Provide the (x, y) coordinate of the cell's center where the given text is located.  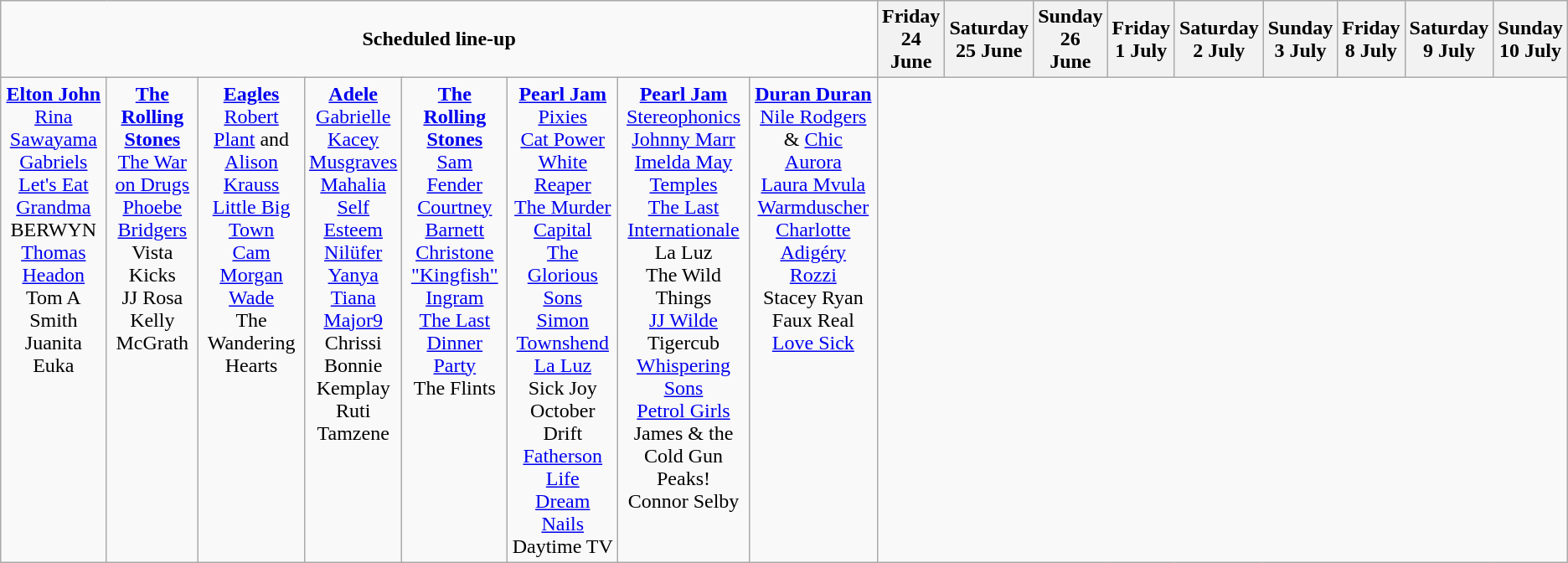
Saturday 2 July (1219, 39)
Scheduled line-up (439, 39)
Pearl JamPixies Cat PowerWhite ReaperThe Murder CapitalThe Glorious SonsSimon TownshendLa LuzSick JoyOctober DriftFathersonLifeDream NailsDaytime TV (563, 320)
Sunday 3 July (1300, 39)
Saturday 9 July (1449, 39)
Friday 24 June (910, 39)
Sunday 26 June (1070, 39)
Elton JohnRina SawayamaGabrielsLet's Eat GrandmaBERWYNThomas HeadonTom A SmithJuanita Euka (54, 320)
EaglesRobert Plant and Alison KraussLittle Big TownCamMorgan WadeThe Wandering Hearts (251, 320)
Friday 8 July (1371, 39)
AdeleGabrielleKacey MusgravesMahaliaSelf EsteemNilüfer YanyaTiana Major9ChrissiBonnie KemplayRutiTamzene (353, 320)
Friday 1 July (1141, 39)
Sunday 10 July (1530, 39)
The Rolling StonesSam FenderCourtney BarnettChristone "Kingfish" IngramThe Last Dinner PartyThe Flints (455, 320)
The Rolling StonesThe War on DrugsPhoebe BridgersVista KicksJJ RosaKelly McGrath (152, 320)
Duran DuranNile Rodgers & Chic AuroraLaura MvulaWarmduscherCharlotte AdigéryRozziStacey RyanFaux RealLove Sick (812, 320)
Saturday 25 June (989, 39)
